Scan for the cell matching the given text and deliver its [X, Y] coordinate at center. 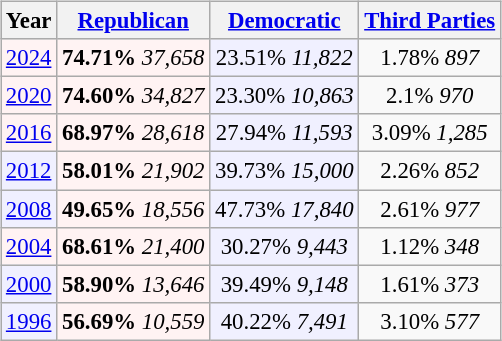
Year [29, 21]
3.10% 577 [430, 321]
74.71% 37,658 [134, 58]
40.22% 7,491 [284, 321]
58.90% 13,646 [134, 284]
Republican [134, 21]
1996 [29, 321]
2.61% 977 [430, 209]
1.78% 897 [430, 58]
23.30% 10,863 [284, 96]
2000 [29, 284]
68.97% 28,618 [134, 133]
27.94% 11,593 [284, 133]
2020 [29, 96]
49.65% 18,556 [134, 209]
2.26% 852 [430, 171]
2016 [29, 133]
1.12% 348 [430, 246]
2024 [29, 58]
58.01% 21,902 [134, 171]
39.49% 9,148 [284, 284]
2004 [29, 246]
56.69% 10,559 [134, 321]
23.51% 11,822 [284, 58]
3.09% 1,285 [430, 133]
74.60% 34,827 [134, 96]
39.73% 15,000 [284, 171]
30.27% 9,443 [284, 246]
1.61% 373 [430, 284]
2.1% 970 [430, 96]
Third Parties [430, 21]
Democratic [284, 21]
2008 [29, 209]
68.61% 21,400 [134, 246]
47.73% 17,840 [284, 209]
2012 [29, 171]
